Return [x, y] of the center of cell containing provided text 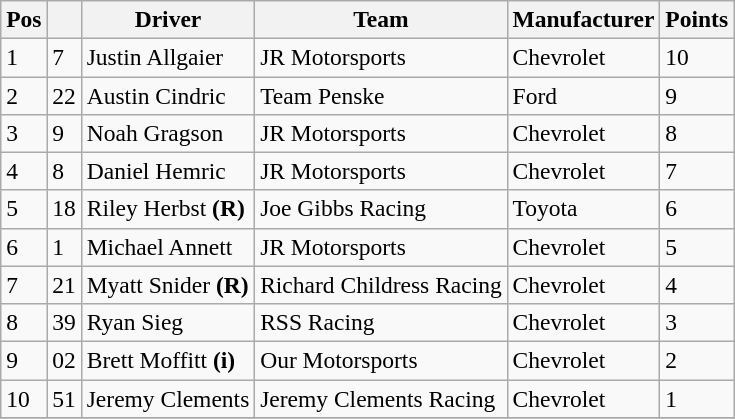
Our Motorsports [381, 360]
21 [64, 285]
Team [381, 19]
18 [64, 209]
Points [697, 19]
Jeremy Clements [168, 398]
Joe Gibbs Racing [381, 209]
Brett Moffitt (i) [168, 360]
22 [64, 95]
Manufacturer [584, 19]
Michael Annett [168, 247]
Ryan Sieg [168, 322]
39 [64, 322]
Richard Childress Racing [381, 285]
Myatt Snider (R) [168, 285]
Ford [584, 95]
51 [64, 398]
02 [64, 360]
Team Penske [381, 95]
Toyota [584, 209]
RSS Racing [381, 322]
Pos [24, 19]
Justin Allgaier [168, 57]
Daniel Hemric [168, 171]
Noah Gragson [168, 133]
Riley Herbst (R) [168, 209]
Austin Cindric [168, 95]
Jeremy Clements Racing [381, 398]
Driver [168, 19]
